From the cell containing the given text, extract its center point as [x, y] coordinate. 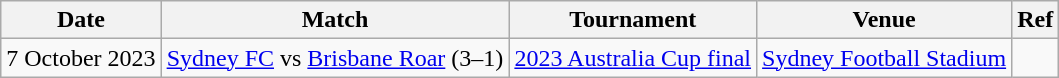
Date [81, 20]
2023 Australia Cup final [633, 58]
Sydney FC vs Brisbane Roar (3–1) [335, 58]
Ref [1036, 20]
7 October 2023 [81, 58]
Sydney Football Stadium [884, 58]
Venue [884, 20]
Tournament [633, 20]
Match [335, 20]
